Extract the [X, Y] coordinate from the center of the cell holding the provided text.  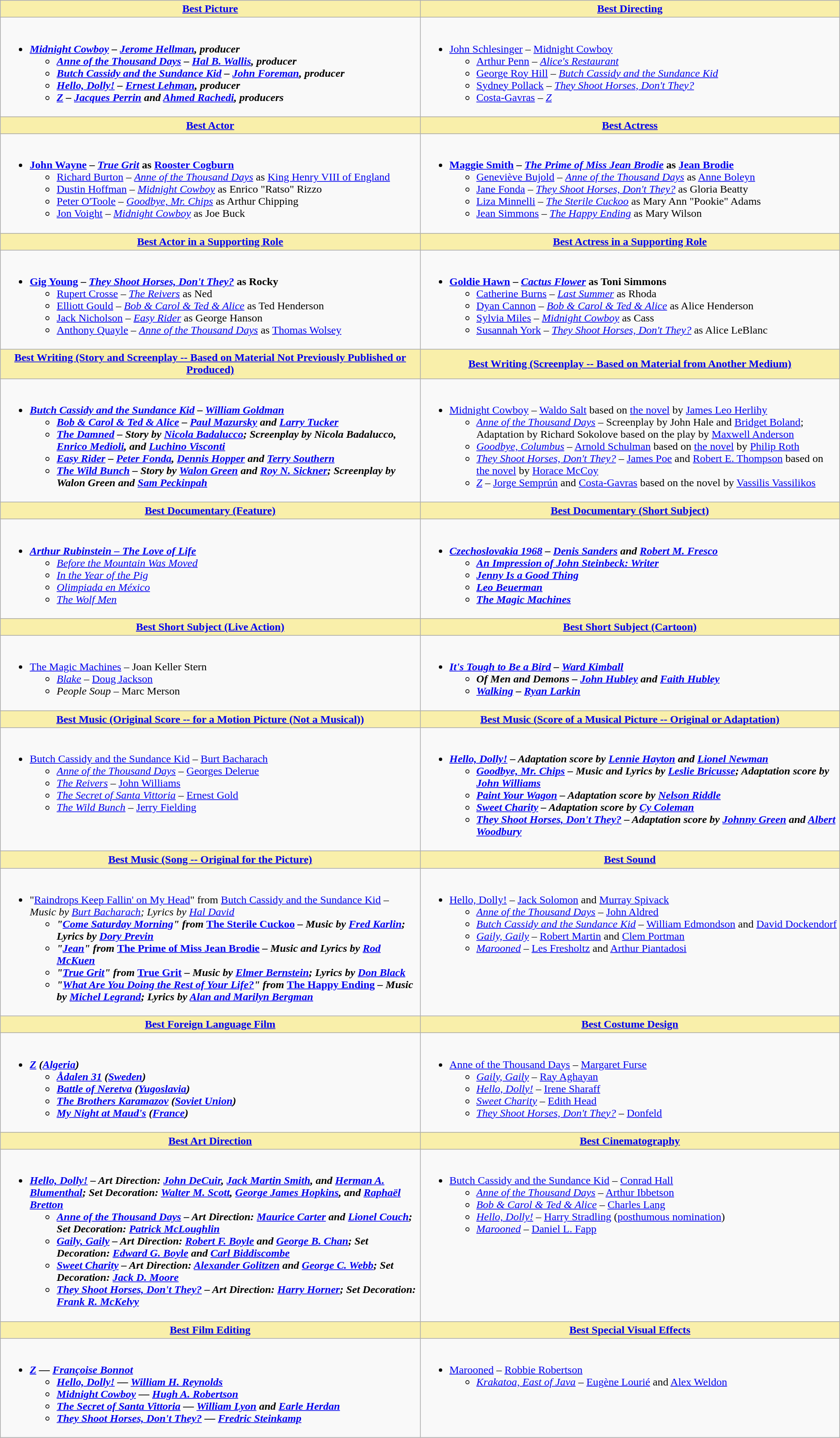
Marooned – Robbie RobertsonKrakatoa, East of Java – Eugène Lourié and Alex Weldon [630, 1388]
It's Tough to Be a Bird – Ward KimballOf Men and Demons – John Hubley and Faith HubleyWalking – Ryan Larkin [630, 673]
Best Actress in a Supporting Role [630, 242]
Best Documentary (Feature) [210, 510]
Best Foreign Language Film [210, 1025]
Best Music (Score of a Musical Picture -- Original or Adaptation) [630, 719]
Best Actor in a Supporting Role [210, 242]
Best Special Visual Effects [630, 1330]
Best Art Direction [210, 1141]
Best Short Subject (Cartoon) [630, 627]
Arthur Rubinstein – The Love of LifeBefore the Mountain Was MovedIn the Year of the PigOlimpiada en MéxicoThe Wolf Men [210, 568]
Best Writing (Story and Screenplay -- Based on Material Not Previously Published or Produced) [210, 364]
Best Actor [210, 125]
Best Film Editing [210, 1330]
Best Actress [630, 125]
Best Music (Original Score -- for a Motion Picture (Not a Musical)) [210, 719]
Best Picture [210, 9]
Best Costume Design [630, 1025]
Best Directing [630, 9]
Z (Algeria)Ådalen 31 (Sweden)Battle of Neretva (Yugoslavia)The Brothers Karamazov (Soviet Union)My Night at Maud's (France) [210, 1083]
The Magic Machines – Joan Keller SternBlake – Doug JacksonPeople Soup – Marc Merson [210, 673]
Best Documentary (Short Subject) [630, 510]
Best Short Subject (Live Action) [210, 627]
Best Music (Song -- Original for the Picture) [210, 860]
Best Cinematography [630, 1141]
Czechoslovakia 1968 – Denis Sanders and Robert M. FrescoAn Impression of John Steinbeck: WriterJenny Is a Good ThingLeo BeuermanThe Magic Machines [630, 568]
Best Sound [630, 860]
Best Writing (Screenplay -- Based on Material from Another Medium) [630, 364]
